Return (X, Y) of the center of cell containing provided text 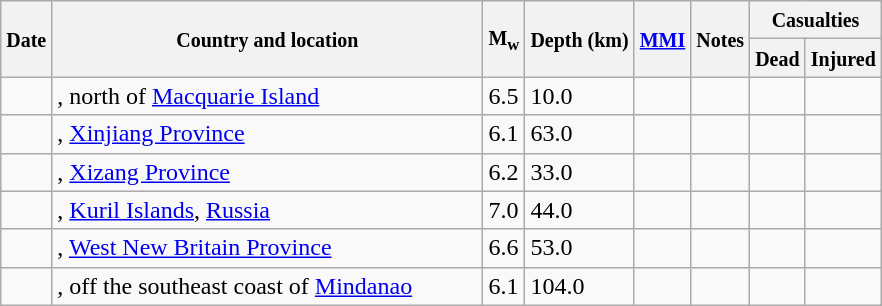
33.0 (580, 172)
7.0 (504, 210)
Notes (720, 39)
53.0 (580, 248)
10.0 (580, 96)
44.0 (580, 210)
MMI (662, 39)
Dead (778, 58)
Depth (km) (580, 39)
, Xizang Province (268, 172)
, north of Macquarie Island (268, 96)
, Xinjiang Province (268, 134)
, Kuril Islands, Russia (268, 210)
Date (26, 39)
Casualties (816, 20)
6.6 (504, 248)
Mw (504, 39)
63.0 (580, 134)
, West New Britain Province (268, 248)
Injured (843, 58)
6.2 (504, 172)
6.5 (504, 96)
, off the southeast coast of Mindanao (268, 286)
104.0 (580, 286)
Country and location (268, 39)
